Provide the [x, y] coordinate of the cell's center where the given text is located.  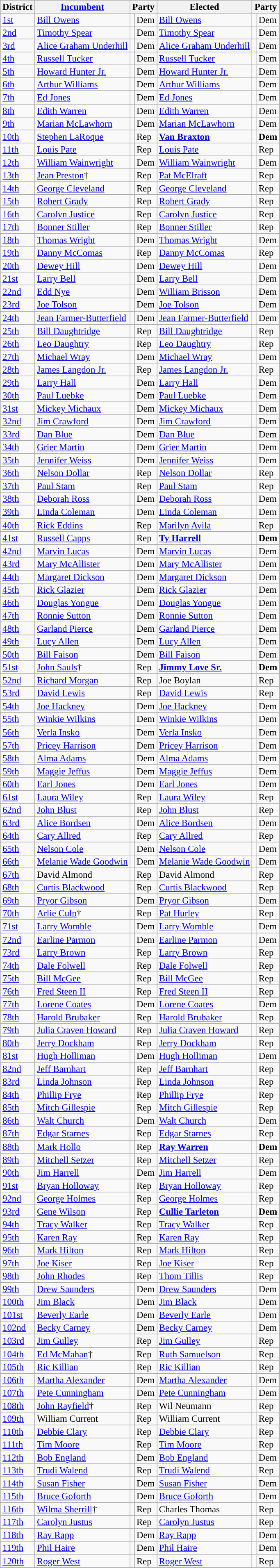
63rd [18, 823]
William Brisson [205, 292]
17th [18, 227]
Pat McElraft [205, 175]
36th [18, 473]
39th [18, 512]
34th [18, 447]
43rd [18, 564]
57th [18, 745]
81st [18, 1056]
24th [18, 318]
100th [18, 1302]
73rd [18, 952]
16th [18, 214]
80th [18, 1043]
115th [18, 1496]
9th [18, 123]
56th [18, 732]
5th [18, 72]
Edd Nye [82, 292]
29th [18, 382]
13th [18, 175]
33rd [18, 435]
11th [18, 149]
Elected [205, 7]
Rick Eddins [82, 525]
42nd [18, 551]
10th [18, 137]
86th [18, 1121]
91st [18, 1186]
37th [18, 486]
60th [18, 784]
105th [18, 1367]
61st [18, 797]
27th [18, 357]
Van Braxton [205, 137]
3rd [18, 46]
112th [18, 1457]
49th [18, 642]
20th [18, 266]
116th [18, 1509]
2nd [18, 33]
Russell Capps [82, 538]
53rd [18, 693]
118th [18, 1535]
44th [18, 577]
19th [18, 253]
47th [18, 616]
Jimmy Love Sr. [205, 667]
94th [18, 1224]
111th [18, 1445]
75th [18, 978]
102nd [18, 1328]
Pat Hurley [205, 913]
15th [18, 201]
40th [18, 525]
62nd [18, 810]
113th [18, 1470]
18th [18, 240]
88th [18, 1147]
Arlie Culp† [82, 913]
22nd [18, 292]
21st [18, 279]
25th [18, 331]
8th [18, 111]
30th [18, 396]
14th [18, 188]
98th [18, 1276]
Thom Tillis [205, 1276]
Gene Wilson [82, 1211]
82nd [18, 1069]
Jean Preston† [82, 175]
66th [18, 862]
District [18, 7]
97th [18, 1263]
95th [18, 1237]
Richard Morgan [82, 680]
87th [18, 1134]
Ty Harrell [205, 538]
89th [18, 1160]
68th [18, 888]
108th [18, 1406]
Cullie Tarleton [205, 1211]
7th [18, 98]
23rd [18, 305]
99th [18, 1289]
48th [18, 628]
6th [18, 84]
117th [18, 1522]
41st [18, 538]
106th [18, 1380]
55th [18, 719]
Wilma Sherrill† [82, 1509]
107th [18, 1393]
109th [18, 1419]
4th [18, 59]
John Sauls† [82, 667]
77th [18, 1004]
69th [18, 901]
83rd [18, 1082]
114th [18, 1484]
Joe Boylan [205, 680]
Charles Thomas [205, 1509]
38th [18, 499]
90th [18, 1172]
92nd [18, 1199]
104th [18, 1354]
120th [18, 1561]
Ruth Samuelson [205, 1354]
67th [18, 875]
26th [18, 344]
12th [18, 162]
Ed McMahan† [82, 1354]
58th [18, 758]
101st [18, 1315]
84th [18, 1095]
59th [18, 771]
Incumbent [82, 7]
103rd [18, 1341]
John Rayfield† [82, 1406]
71st [18, 926]
31st [18, 408]
Stephen LaRoque [82, 137]
51st [18, 667]
Mark Hollo [82, 1147]
46th [18, 603]
72nd [18, 940]
John Rhodes [82, 1276]
79th [18, 1030]
Wil Neumann [205, 1406]
1st [18, 20]
64th [18, 836]
93rd [18, 1211]
45th [18, 590]
76th [18, 991]
85th [18, 1108]
70th [18, 913]
65th [18, 849]
52nd [18, 680]
96th [18, 1250]
32nd [18, 421]
50th [18, 655]
54th [18, 706]
Ray Warren [205, 1147]
28th [18, 370]
110th [18, 1431]
119th [18, 1548]
Marilyn Avila [205, 525]
35th [18, 460]
74th [18, 965]
78th [18, 1017]
